For the text-containing cell, return its midpoint in [X, Y] coordinate format. 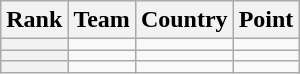
Rank [34, 20]
Team [102, 20]
Point [266, 20]
Country [184, 20]
